Scan for the cell matching the given text and deliver its [X, Y] coordinate at center. 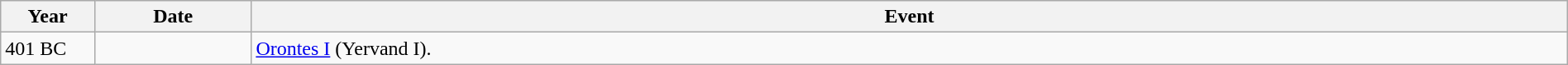
401 BC [48, 48]
Date [172, 17]
Year [48, 17]
Orontes I (Yervand I). [910, 48]
Event [910, 17]
